Return the [X, Y] coordinate for the center point of the cell that contains the specified text.  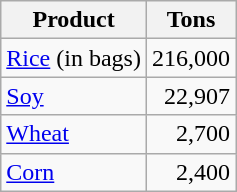
Wheat [74, 134]
Soy [74, 96]
Product [74, 20]
2,400 [190, 172]
2,700 [190, 134]
216,000 [190, 58]
Tons [190, 20]
22,907 [190, 96]
Corn [74, 172]
Rice (in bags) [74, 58]
